Find where the given text appears and provide that cell's center as (X, Y) coordinate. 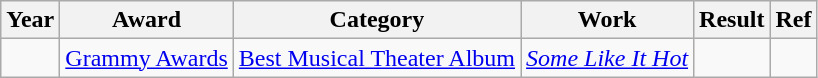
Some Like It Hot (608, 58)
Best Musical Theater Album (376, 58)
Award (147, 20)
Year (30, 20)
Ref (794, 20)
Work (608, 20)
Result (732, 20)
Category (376, 20)
Grammy Awards (147, 58)
